Provide the (x, y) coordinate of the cell's center where the given text is located.  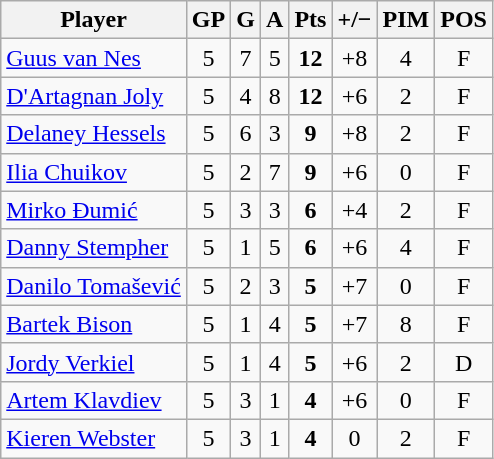
Kieren Webster (94, 438)
Mirko Đumić (94, 210)
Jordy Verkiel (94, 362)
G (246, 20)
PIM (406, 20)
Pts (310, 20)
D (464, 362)
Player (94, 20)
Guus van Nes (94, 58)
Danny Stempher (94, 248)
Delaney Hessels (94, 134)
Artem Klavdiev (94, 400)
+/− (354, 20)
A (274, 20)
POS (464, 20)
+4 (354, 210)
D'Artagnan Joly (94, 96)
Danilo Tomašević (94, 286)
Ilia Chuikov (94, 172)
GP (208, 20)
Bartek Bison (94, 324)
